Output the [X, Y] coordinate of the center of the cell containing the given text.  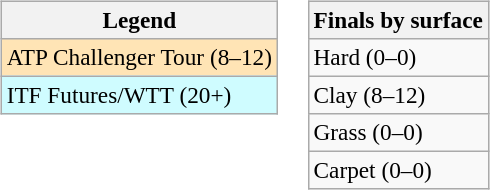
ITF Futures/WTT (20+) [139, 95]
ATP Challenger Tour (8–12) [139, 57]
Grass (0–0) [398, 133]
Legend [139, 20]
Hard (0–0) [398, 57]
Carpet (0–0) [398, 171]
Clay (8–12) [398, 95]
Finals by surface [398, 20]
